Provide the [X, Y] coordinate of the cell's center where the given text is located.  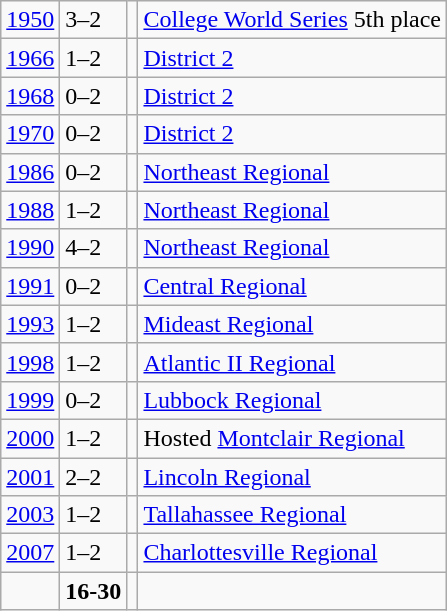
Mideast Regional [292, 324]
Hosted Montclair Regional [292, 438]
1999 [30, 400]
3–2 [94, 20]
2003 [30, 515]
2001 [30, 477]
Central Regional [292, 286]
Atlantic II Regional [292, 362]
4–2 [94, 248]
1966 [30, 58]
College World Series 5th place [292, 20]
1986 [30, 172]
1991 [30, 286]
1950 [30, 20]
Lincoln Regional [292, 477]
1990 [30, 248]
2007 [30, 553]
Lubbock Regional [292, 400]
1968 [30, 96]
2–2 [94, 477]
1993 [30, 324]
Charlottesville Regional [292, 553]
1988 [30, 210]
1998 [30, 362]
16-30 [94, 591]
1970 [30, 134]
2000 [30, 438]
Tallahassee Regional [292, 515]
